Search for the cell housing the specified text and yield its (x, y) center coordinate. 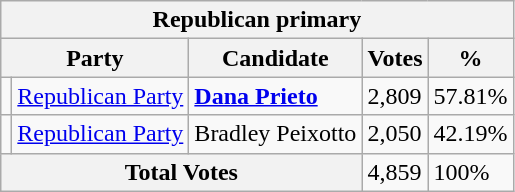
Dana Prieto (276, 96)
2,809 (395, 96)
% (470, 58)
Votes (395, 58)
Bradley Peixotto (276, 134)
2,050 (395, 134)
Republican primary (257, 20)
100% (470, 172)
42.19% (470, 134)
4,859 (395, 172)
Candidate (276, 58)
Total Votes (182, 172)
57.81% (470, 96)
Party (95, 58)
